Return the (X, Y) coordinate for the center point of the cell that contains the specified text.  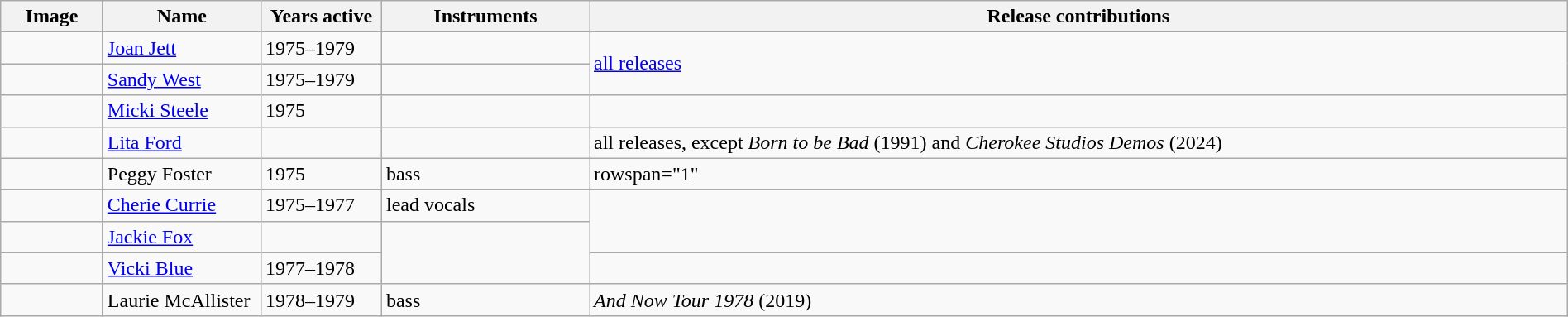
Name (182, 17)
Jackie Fox (182, 237)
lead vocals (485, 205)
Micki Steele (182, 111)
Years active (321, 17)
all releases, except Born to be Bad (1991) and Cherokee Studios Demos (2024) (1078, 142)
1975–1977 (321, 205)
Release contributions (1078, 17)
Laurie McAllister (182, 300)
Joan Jett (182, 48)
rowspan="1" (1078, 174)
Vicki Blue (182, 268)
Sandy West (182, 79)
Instruments (485, 17)
Peggy Foster (182, 174)
1978–1979 (321, 300)
all releases (1078, 64)
Image (52, 17)
1977–1978 (321, 268)
Lita Ford (182, 142)
And Now Tour 1978 (2019) (1078, 300)
Cherie Currie (182, 205)
